Identify which cell holds the provided text, then report its (X, Y) central coordinate. 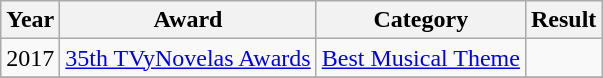
Year (30, 20)
Result (563, 20)
35th TVyNovelas Awards (188, 58)
Award (188, 20)
2017 (30, 58)
Best Musical Theme (420, 58)
Category (420, 20)
